Determine the (X, Y) coordinate at the center of the cell enclosing the given text.  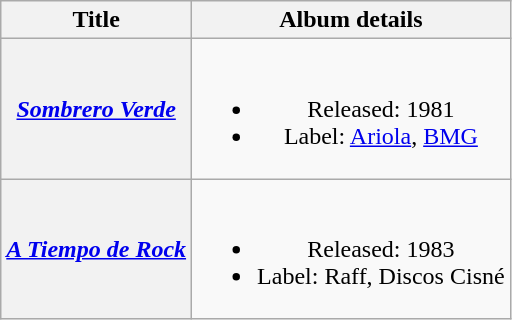
Album details (352, 20)
Title (96, 20)
Released: 1981Label: Ariola, BMG (352, 109)
Sombrero Verde (96, 109)
Released: 1983Label: Raff, Discos Cisné (352, 249)
A Tiempo de Rock (96, 249)
